Return the [x, y] coordinate for the center point of the cell that contains the specified text.  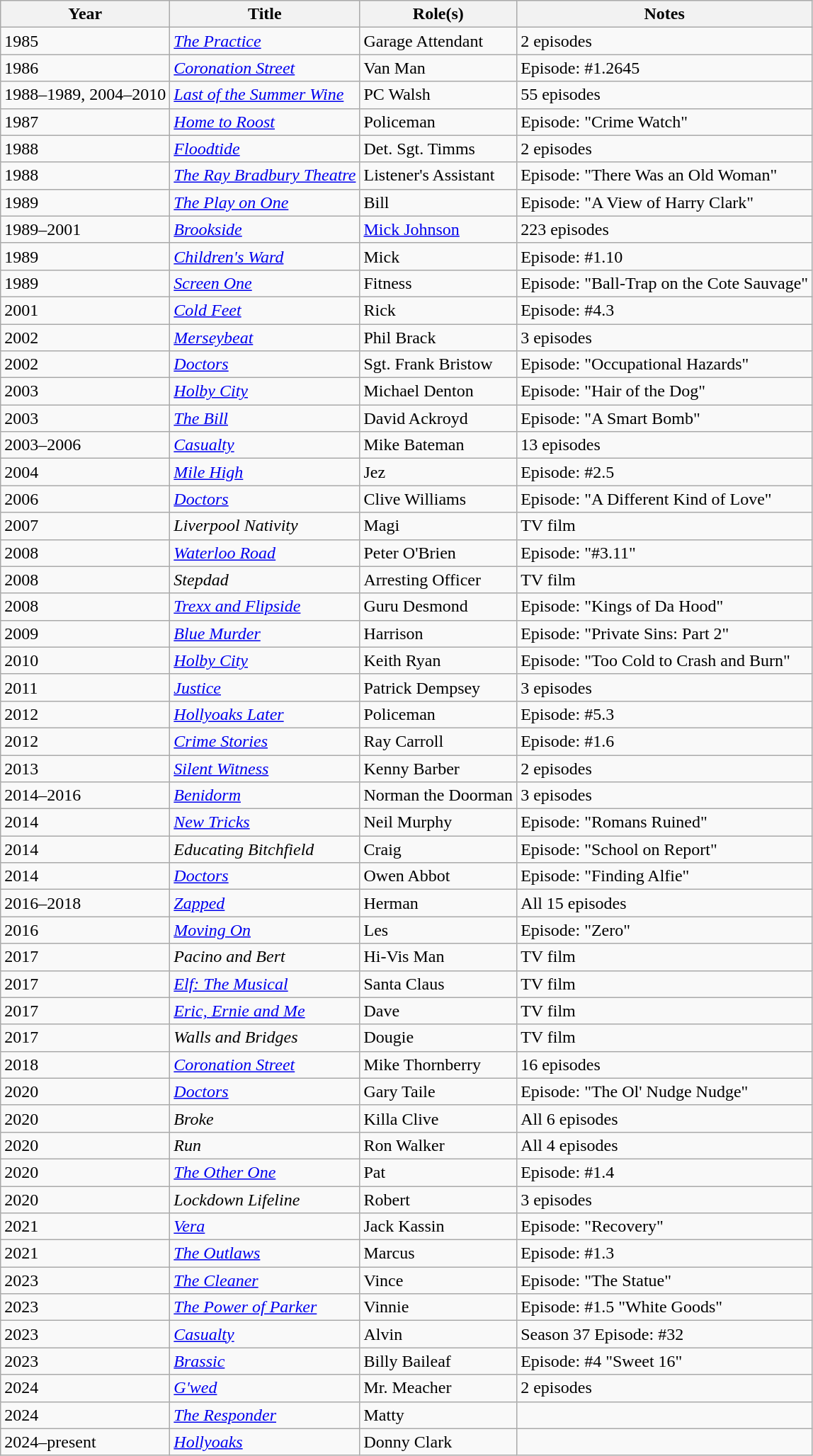
Episode: #4 "Sweet 16" [664, 1361]
Episode: #1.2645 [664, 68]
2009 [85, 634]
Dave [438, 1011]
The Practice [265, 41]
2018 [85, 1065]
Zapped [265, 903]
Trexx and Flipside [265, 607]
2014–2016 [85, 796]
Liverpool Nativity [265, 526]
Magi [438, 526]
Pacino and Bert [265, 957]
Episode: "Finding Alfie" [664, 876]
The Play on One [265, 202]
Merseybeat [265, 338]
Killa Clive [438, 1118]
2003–2006 [85, 445]
223 episodes [664, 229]
2016–2018 [85, 903]
2011 [85, 687]
Episode: "A Smart Bomb" [664, 418]
Home to Roost [265, 122]
1988–1989, 2004–2010 [85, 95]
2001 [85, 310]
Clive Williams [438, 499]
Matty [438, 1415]
Episode: "Romans Ruined" [664, 822]
Gary Taile [438, 1091]
Lockdown Lifeline [265, 1200]
Episode: "School on Report" [664, 849]
Craig [438, 849]
2013 [85, 768]
Eric, Ernie and Me [265, 1011]
Santa Claus [438, 984]
Educating Bitchfield [265, 849]
Jack Kassin [438, 1227]
Ron Walker [438, 1145]
Jez [438, 472]
2024–present [85, 1442]
Episode: "Private Sins: Part 2" [664, 634]
Listener's Assistant [438, 176]
Role(s) [438, 14]
All 6 episodes [664, 1118]
Crime Stories [265, 741]
Peter O'Brien [438, 553]
Episode: "Hair of the Dog" [664, 391]
Silent Witness [265, 768]
Vera [265, 1227]
Walls and Bridges [265, 1038]
Last of the Summer Wine [265, 95]
Title [265, 14]
Patrick Dempsey [438, 687]
All 4 episodes [664, 1145]
16 episodes [664, 1065]
Herman [438, 903]
Episode: "Too Cold to Crash and Burn" [664, 660]
55 episodes [664, 95]
Hollyoaks Later [265, 714]
1989–2001 [85, 229]
2006 [85, 499]
Run [265, 1145]
Moving On [265, 930]
Screen One [265, 283]
PC Walsh [438, 95]
Children's Ward [265, 256]
G'wed [265, 1388]
Episode: "A View of Harry Clark" [664, 202]
Garage Attendant [438, 41]
Episode: #1.6 [664, 741]
Notes [664, 14]
Episode: "Zero" [664, 930]
Pat [438, 1172]
Mike Bateman [438, 445]
Elf: The Musical [265, 984]
Episode: #5.3 [664, 714]
Sgt. Frank Bristow [438, 365]
Norman the Doorman [438, 796]
Dougie [438, 1038]
Guru Desmond [438, 607]
David Ackroyd [438, 418]
Episode: "The Ol' Nudge Nudge" [664, 1091]
Van Man [438, 68]
The Ray Bradbury Theatre [265, 176]
Broke [265, 1118]
Episode: "The Statue" [664, 1280]
Episode: "Occupational Hazards" [664, 365]
Donny Clark [438, 1442]
Episode: #1.10 [664, 256]
Mick [438, 256]
Robert [438, 1200]
Vince [438, 1280]
Arresting Officer [438, 580]
The Responder [265, 1415]
Neil Murphy [438, 822]
Blue Murder [265, 634]
Alvin [438, 1334]
Episode: #4.3 [664, 310]
Episode: #2.5 [664, 472]
Justice [265, 687]
Episode: "Ball-Trap on the Cote Sauvage" [664, 283]
New Tricks [265, 822]
Episode: "Crime Watch" [664, 122]
Episode: "#3.11" [664, 553]
2010 [85, 660]
Stepdad [265, 580]
Episode: #1.4 [664, 1172]
All 15 episodes [664, 903]
2016 [85, 930]
The Cleaner [265, 1280]
1987 [85, 122]
Ray Carroll [438, 741]
Brookside [265, 229]
The Bill [265, 418]
2004 [85, 472]
Kenny Barber [438, 768]
Bill [438, 202]
The Other One [265, 1172]
Phil Brack [438, 338]
Episode: "Recovery" [664, 1227]
Owen Abbot [438, 876]
Harrison [438, 634]
13 episodes [664, 445]
Vinnie [438, 1307]
Benidorm [265, 796]
Mike Thornberry [438, 1065]
The Outlaws [265, 1254]
Cold Feet [265, 310]
The Power of Parker [265, 1307]
Mile High [265, 472]
Michael Denton [438, 391]
Billy Baileaf [438, 1361]
Hollyoaks [265, 1442]
Brassic [265, 1361]
Det. Sgt. Timms [438, 149]
Les [438, 930]
Hi-Vis Man [438, 957]
Mr. Meacher [438, 1388]
2007 [85, 526]
Episode: #1.5 "White Goods" [664, 1307]
Waterloo Road [265, 553]
Keith Ryan [438, 660]
1986 [85, 68]
Rick [438, 310]
Episode: "Kings of Da Hood" [664, 607]
Episode: "A Different Kind of Love" [664, 499]
Floodtide [265, 149]
Episode: #1.3 [664, 1254]
Episode: "There Was an Old Woman" [664, 176]
Mick Johnson [438, 229]
Season 37 Episode: #32 [664, 1334]
Marcus [438, 1254]
Fitness [438, 283]
1985 [85, 41]
Year [85, 14]
